Provide the (X, Y) coordinate of the cell's center where the given text is located.  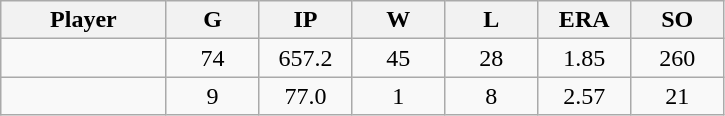
1.85 (584, 58)
W (398, 20)
IP (306, 20)
77.0 (306, 96)
28 (492, 58)
Player (84, 20)
1 (398, 96)
9 (212, 96)
260 (678, 58)
21 (678, 96)
L (492, 20)
74 (212, 58)
657.2 (306, 58)
8 (492, 96)
45 (398, 58)
SO (678, 20)
2.57 (584, 96)
G (212, 20)
ERA (584, 20)
